Output the [X, Y] coordinate of the center of the cell containing the given text.  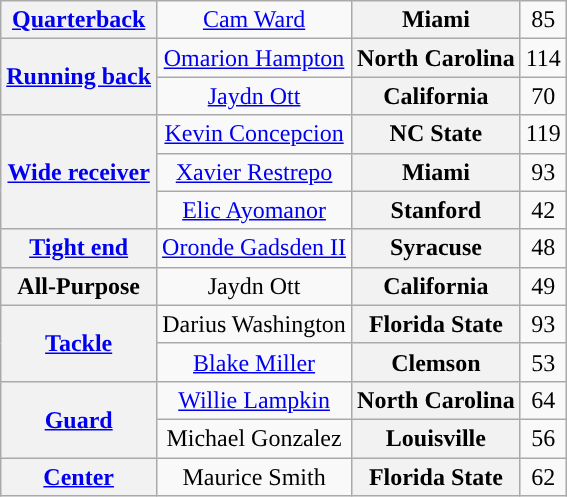
85 [543, 20]
Elic Ayomanor [254, 210]
Darius Washington [254, 324]
Clemson [436, 362]
Maurice Smith [254, 477]
48 [543, 248]
Quarterback [79, 20]
NC State [436, 134]
Running back [79, 77]
Oronde Gadsden II [254, 248]
119 [543, 134]
All-Purpose [79, 286]
Omarion Hampton [254, 58]
53 [543, 362]
Tight end [79, 248]
49 [543, 286]
Xavier Restrepo [254, 172]
Kevin Concepcion [254, 134]
Center [79, 477]
Cam Ward [254, 20]
64 [543, 400]
Stanford [436, 210]
114 [543, 58]
42 [543, 210]
Louisville [436, 438]
Tackle [79, 343]
Guard [79, 419]
Blake Miller [254, 362]
Michael Gonzalez [254, 438]
Syracuse [436, 248]
70 [543, 96]
56 [543, 438]
62 [543, 477]
Wide receiver [79, 172]
Willie Lampkin [254, 400]
